Output the (x, y) coordinate of the center of the cell containing the given text.  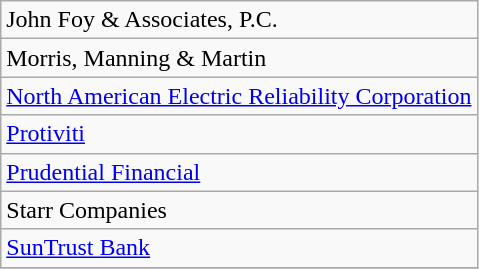
SunTrust Bank (239, 248)
Starr Companies (239, 210)
North American Electric Reliability Corporation (239, 96)
Morris, Manning & Martin (239, 58)
John Foy & Associates, P.C. (239, 20)
Protiviti (239, 134)
Prudential Financial (239, 172)
